Output the (x, y) coordinate of the center of the cell containing the given text.  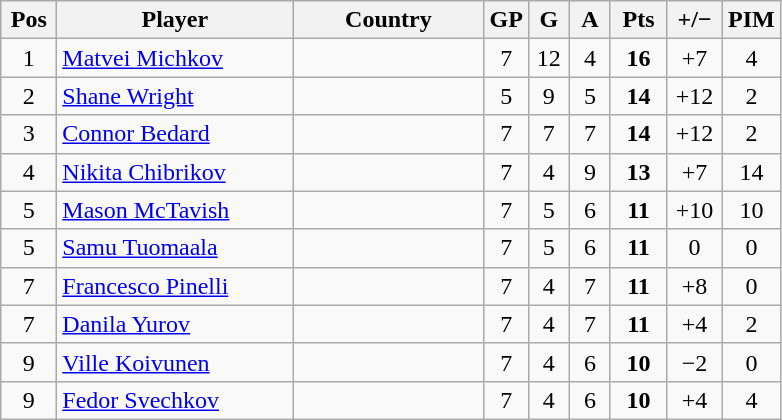
Samu Tuomaala (175, 248)
A (590, 20)
Francesco Pinelli (175, 286)
13 (638, 172)
+8 (695, 286)
Pts (638, 20)
PIM (752, 20)
12 (548, 58)
+10 (695, 210)
Nikita Chibrikov (175, 172)
1 (29, 58)
Connor Bedard (175, 134)
Mason McTavish (175, 210)
16 (638, 58)
−2 (695, 362)
G (548, 20)
Country (388, 20)
Matvei Michkov (175, 58)
Fedor Svechkov (175, 400)
Danila Yurov (175, 324)
Player (175, 20)
Pos (29, 20)
3 (29, 134)
Shane Wright (175, 96)
GP (506, 20)
Ville Koivunen (175, 362)
+/− (695, 20)
